Find where the given text appears and provide that cell's center as (X, Y) coordinate. 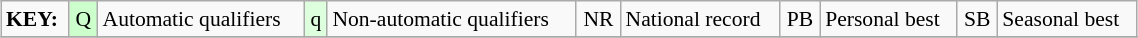
Q (83, 19)
KEY: (35, 19)
National record (700, 19)
q (316, 19)
Personal best (888, 19)
Automatic qualifiers (202, 19)
Seasonal best (1067, 19)
Non-automatic qualifiers (452, 19)
PB (800, 19)
NR (598, 19)
SB (977, 19)
